Determine the [X, Y] coordinate at the center of the cell enclosing the given text.  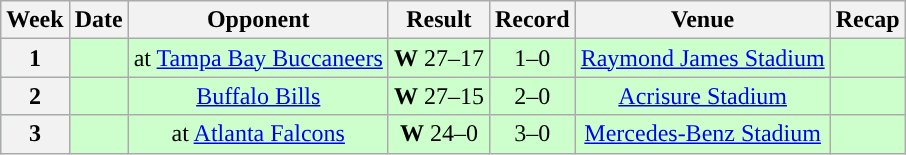
3 [35, 134]
at Atlanta Falcons [258, 134]
3–0 [532, 134]
at Tampa Bay Buccaneers [258, 58]
Opponent [258, 20]
1–0 [532, 58]
2 [35, 96]
W 24–0 [438, 134]
Mercedes-Benz Stadium [702, 134]
1 [35, 58]
Result [438, 20]
Raymond James Stadium [702, 58]
Record [532, 20]
Week [35, 20]
2–0 [532, 96]
W 27–17 [438, 58]
Date [98, 20]
W 27–15 [438, 96]
Venue [702, 20]
Acrisure Stadium [702, 96]
Buffalo Bills [258, 96]
Recap [868, 20]
